Identify which cell holds the provided text, then report its [x, y] central coordinate. 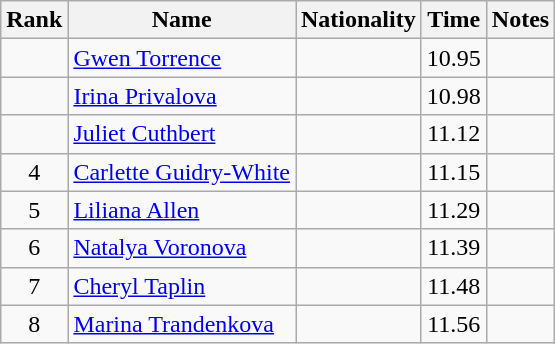
11.15 [454, 172]
8 [34, 324]
Gwen Torrence [182, 58]
Name [182, 20]
Notes [520, 20]
5 [34, 210]
Juliet Cuthbert [182, 134]
11.48 [454, 286]
Liliana Allen [182, 210]
Irina Privalova [182, 96]
Natalya Voronova [182, 248]
Cheryl Taplin [182, 286]
6 [34, 248]
Nationality [359, 20]
11.29 [454, 210]
Rank [34, 20]
10.98 [454, 96]
11.39 [454, 248]
11.12 [454, 134]
11.56 [454, 324]
7 [34, 286]
Carlette Guidry-White [182, 172]
Marina Trandenkova [182, 324]
4 [34, 172]
Time [454, 20]
10.95 [454, 58]
